Identify which cell holds the provided text, then report its [x, y] central coordinate. 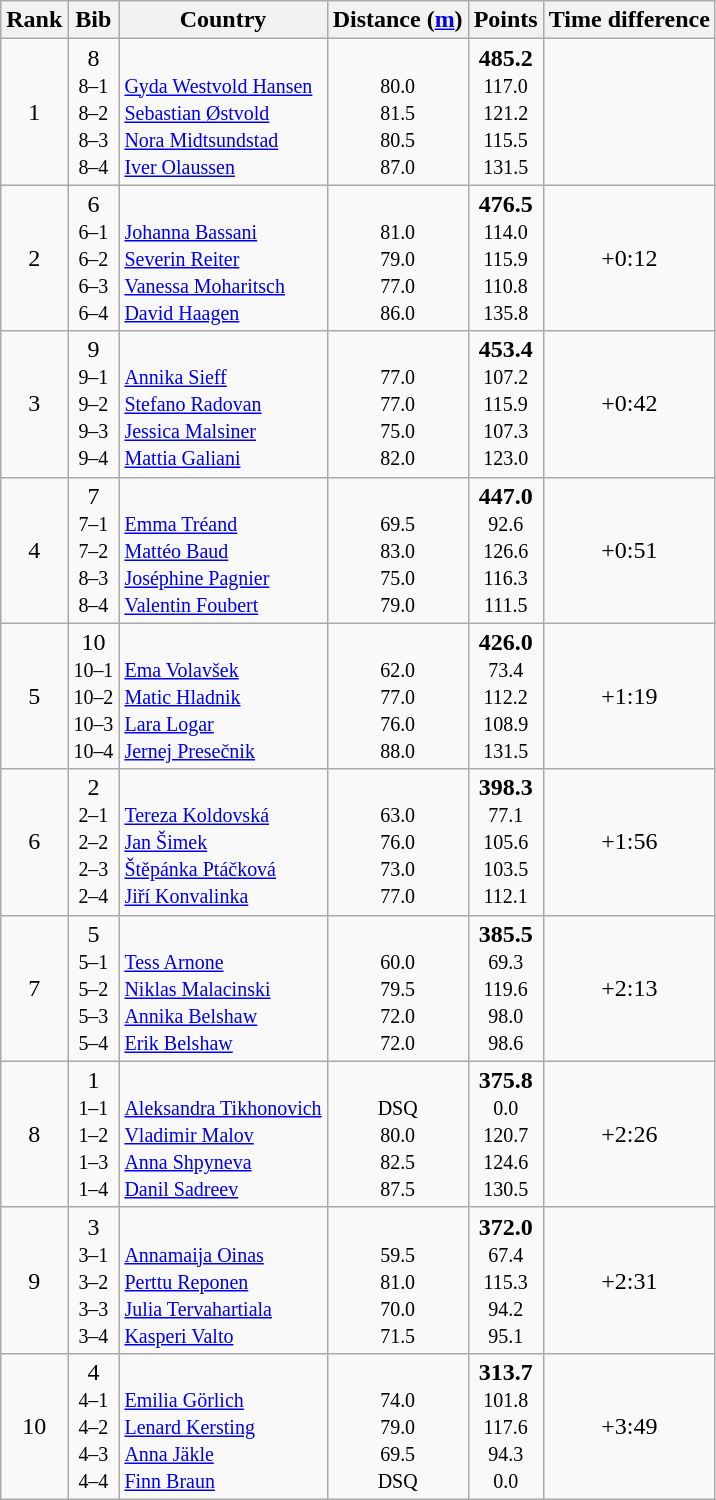
+0:42 [629, 404]
77–17–28–38–4 [94, 550]
99–19–29–39–4 [94, 404]
Bib [94, 20]
59.581.070.071.5 [398, 1280]
+2:31 [629, 1280]
Rank [34, 20]
447.092.6126.6116.3111.5 [506, 550]
+0:51 [629, 550]
+1:56 [629, 842]
81.079.077.086.0 [398, 258]
372.067.4115.394.295.1 [506, 1280]
1 [34, 112]
Tereza KoldovskáJan ŠimekŠtěpánka PtáčkováJiří Konvalinka [223, 842]
77.077.075.082.0 [398, 404]
Emilia GörlichLenard KerstingAnna JäkleFinn Braun [223, 1426]
88–18–28–38–4 [94, 112]
398.377.1105.6103.5112.1 [506, 842]
Distance (m) [398, 20]
69.583.075.079.0 [398, 550]
Time difference [629, 20]
60.079.572.072.0 [398, 988]
375.80.0120.7 124.6130.5 [506, 1134]
66–16–26–36–4 [94, 258]
Johanna BassaniSeverin ReiterVanessa MoharitschDavid Haagen [223, 258]
476.5114.0115.9110.8135.8 [506, 258]
426.073.4112.2108.9131.5 [506, 696]
453.4107.2115.9107.3123.0 [506, 404]
6 [34, 842]
7 [34, 988]
Annika SieffStefano RadovanJessica MalsinerMattia Galiani [223, 404]
Ema VolavšekMatic HladnikLara LogarJernej Presečnik [223, 696]
10 [34, 1426]
63.076.073.077.0 [398, 842]
55–15–25–35–4 [94, 988]
Points [506, 20]
Country [223, 20]
62.077.076.088.0 [398, 696]
5 [34, 696]
74.079.069.5DSQ [398, 1426]
44–14–24–34–4 [94, 1426]
3 [34, 404]
4 [34, 550]
385.569.3119.698.098.6 [506, 988]
33–13–23–33–4 [94, 1280]
+3:49 [629, 1426]
+2:26 [629, 1134]
Tess ArnoneNiklas MalacinskiAnnika BelshawErik Belshaw [223, 988]
2 [34, 258]
80.081.580.587.0 [398, 112]
8 [34, 1134]
313.7101.8 117.694.30.0 [506, 1426]
Gyda Westvold HansenSebastian ØstvoldNora MidtsundstadIver Olaussen [223, 112]
Emma TréandMattéo BaudJoséphine PagnierValentin Foubert [223, 550]
485.2117.0121.2115.5131.5 [506, 112]
Aleksandra TikhonovichVladimir MalovAnna ShpynevaDanil Sadreev [223, 1134]
9 [34, 1280]
+1:19 [629, 696]
22–12–22–32–4 [94, 842]
1010–110–210–310–4 [94, 696]
+2:13 [629, 988]
Annamaija OinasPerttu ReponenJulia TervahartialaKasperi Valto [223, 1280]
11–11–21–31–4 [94, 1134]
DSQ80.082.587.5 [398, 1134]
+0:12 [629, 258]
